Capture the cell that displays the provided text and extract its [x, y] central coordinate. 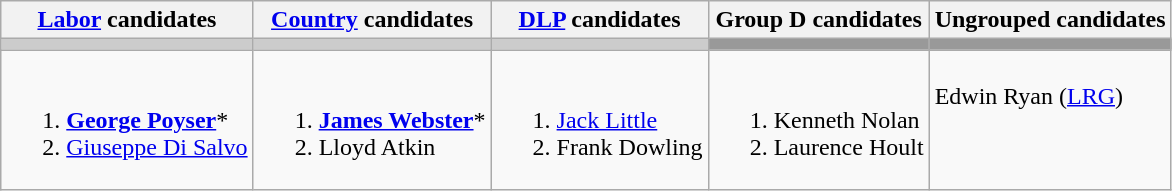
George Poyser*Giuseppe Di Salvo [127, 120]
Ungrouped candidates [1050, 20]
Country candidates [372, 20]
James Webster*Lloyd Atkin [372, 120]
Jack LittleFrank Dowling [600, 120]
Labor candidates [127, 20]
Group D candidates [818, 20]
Edwin Ryan (LRG) [1050, 120]
Kenneth NolanLaurence Hoult [818, 120]
DLP candidates [600, 20]
